Extract the (X, Y) coordinate from the center of the cell holding the provided text.  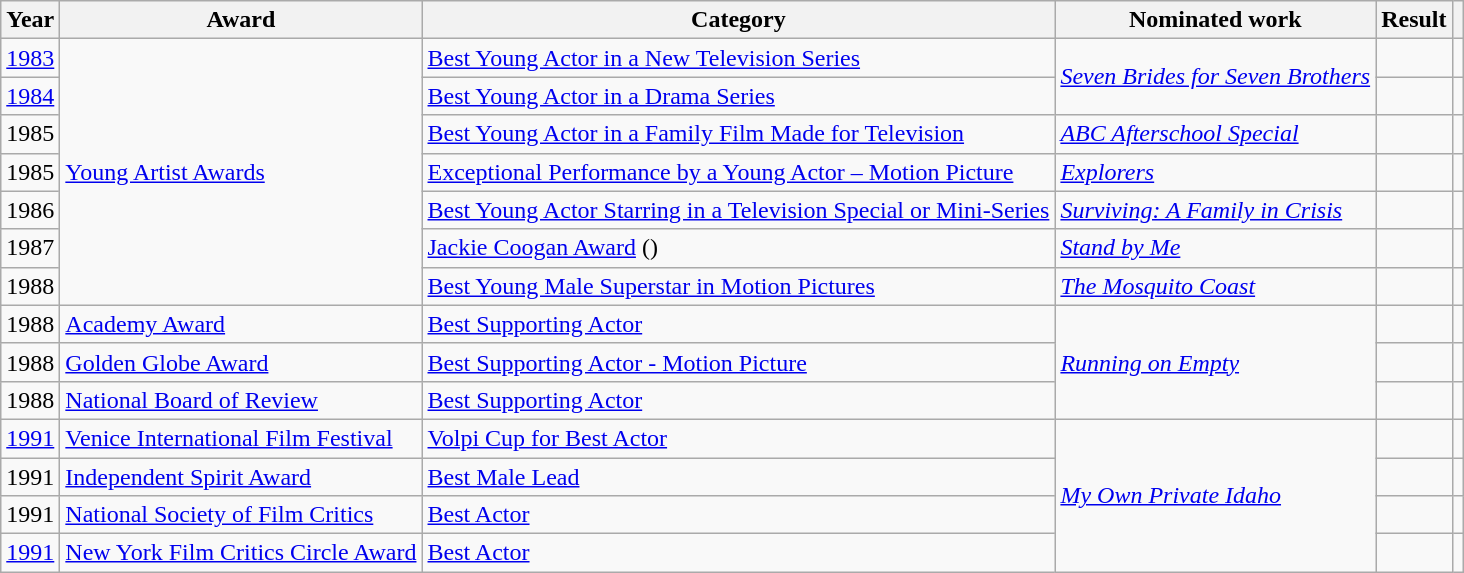
Explorers (1216, 172)
1983 (30, 58)
National Society of Film Critics (241, 515)
Seven Brides for Seven Brothers (1216, 77)
Best Male Lead (738, 477)
Best Young Actor Starring in a Television Special or Mini-Series (738, 210)
Independent Spirit Award (241, 477)
Volpi Cup for Best Actor (738, 438)
Academy Award (241, 324)
Stand by Me (1216, 248)
Best Young Actor in a Family Film Made for Television (738, 134)
Year (30, 20)
Jackie Coogan Award () (738, 248)
1987 (30, 248)
My Own Private Idaho (1216, 495)
Best Young Actor in a New Television Series (738, 58)
1986 (30, 210)
Best Young Male Superstar in Motion Pictures (738, 286)
Young Artist Awards (241, 172)
Result (1414, 20)
ABC Afterschool Special (1216, 134)
1984 (30, 96)
New York Film Critics Circle Award (241, 553)
Surviving: A Family in Crisis (1216, 210)
Exceptional Performance by a Young Actor – Motion Picture (738, 172)
Award (241, 20)
Best Supporting Actor - Motion Picture (738, 362)
Best Young Actor in a Drama Series (738, 96)
National Board of Review (241, 400)
Category (738, 20)
Running on Empty (1216, 362)
Venice International Film Festival (241, 438)
The Mosquito Coast (1216, 286)
Golden Globe Award (241, 362)
Nominated work (1216, 20)
